Identify which cell holds the provided text, then report its (x, y) central coordinate. 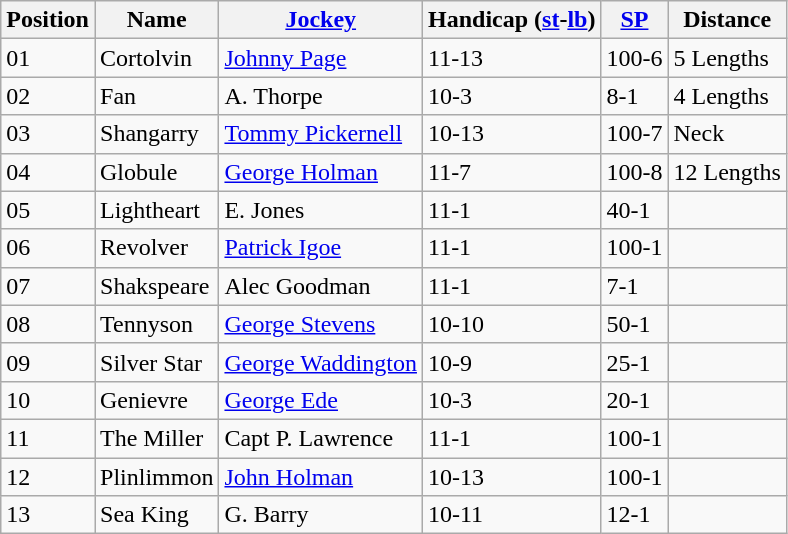
12 Lengths (727, 172)
Name (156, 20)
7-1 (634, 286)
G. Barry (321, 515)
100-7 (634, 134)
Fan (156, 96)
Jockey (321, 20)
E. Jones (321, 210)
10-9 (511, 362)
10 (48, 400)
George Ede (321, 400)
Distance (727, 20)
The Miller (156, 438)
06 (48, 248)
Patrick Igoe (321, 248)
George Stevens (321, 324)
01 (48, 58)
05 (48, 210)
50-1 (634, 324)
10-10 (511, 324)
Handicap (st-lb) (511, 20)
10-11 (511, 515)
100-8 (634, 172)
Alec Goodman (321, 286)
Tennyson (156, 324)
George Holman (321, 172)
Neck (727, 134)
08 (48, 324)
03 (48, 134)
11-7 (511, 172)
Silver Star (156, 362)
Tommy Pickernell (321, 134)
12-1 (634, 515)
Genievre (156, 400)
Capt P. Lawrence (321, 438)
100-6 (634, 58)
11 (48, 438)
Shakspeare (156, 286)
Cortolvin (156, 58)
13 (48, 515)
12 (48, 477)
11-13 (511, 58)
40-1 (634, 210)
Plinlimmon (156, 477)
George Waddington (321, 362)
20-1 (634, 400)
Sea King (156, 515)
8-1 (634, 96)
07 (48, 286)
John Holman (321, 477)
Position (48, 20)
02 (48, 96)
A. Thorpe (321, 96)
25-1 (634, 362)
Lightheart (156, 210)
Shangarry (156, 134)
Revolver (156, 248)
Johnny Page (321, 58)
4 Lengths (727, 96)
09 (48, 362)
5 Lengths (727, 58)
04 (48, 172)
SP (634, 20)
Globule (156, 172)
